Return the [X, Y] coordinate for the center point of the cell that contains the specified text.  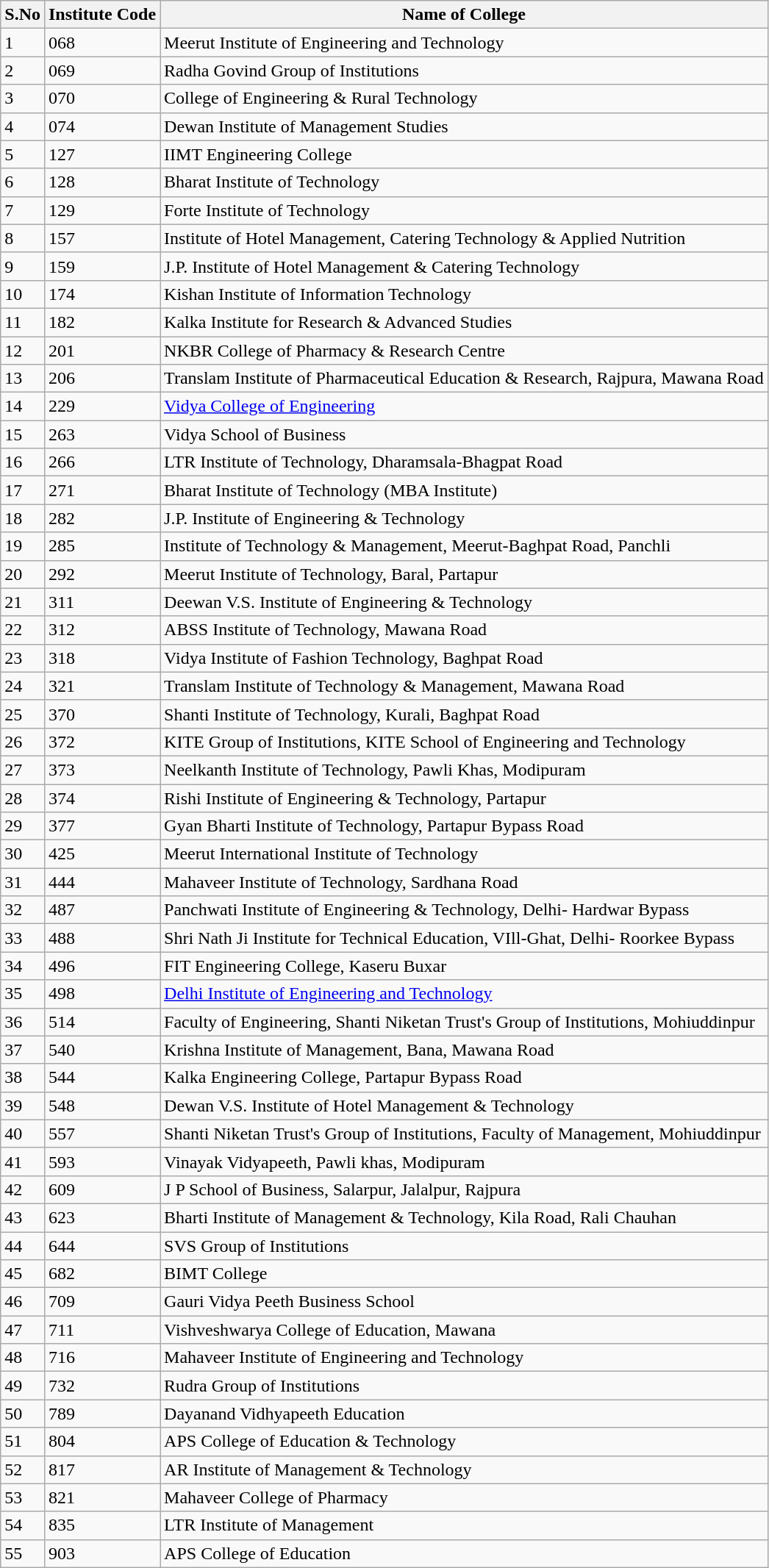
J.P. Institute of Engineering & Technology [465, 518]
Bharti Institute of Management & Technology, Kila Road, Rali Chauhan [465, 1217]
37 [23, 1050]
NKBR College of Pharmacy & Research Centre [465, 351]
Gauri Vidya Peeth Business School [465, 1302]
Panchwati Institute of Engineering & Technology, Delhi- Hardwar Bypass [465, 910]
Translam Institute of Technology & Management, Mawana Road [465, 686]
7 [23, 210]
36 [23, 1022]
Bharat Institute of Technology [465, 182]
18 [23, 518]
23 [23, 658]
49 [23, 1386]
Kalka Institute for Research & Advanced Studies [465, 322]
835 [101, 1525]
318 [101, 658]
804 [101, 1442]
27 [23, 770]
Shri Nath Ji Institute for Technical Education, VIll-Ghat, Delhi- Roorkee Bypass [465, 938]
21 [23, 602]
444 [101, 882]
311 [101, 602]
487 [101, 910]
544 [101, 1078]
9 [23, 266]
Dayanand Vidhyapeeth Education [465, 1414]
14 [23, 407]
821 [101, 1497]
370 [101, 714]
ABSS Institute of Technology, Mawana Road [465, 630]
Mahaveer Institute of Engineering and Technology [465, 1358]
AR Institute of Management & Technology [465, 1469]
285 [101, 546]
377 [101, 826]
Vidya College of Engineering [465, 407]
35 [23, 994]
372 [101, 742]
6 [23, 182]
APS College of Education & Technology [465, 1442]
321 [101, 686]
Krishna Institute of Management, Bana, Mawana Road [465, 1050]
266 [101, 462]
J.P. Institute of Hotel Management & Catering Technology [465, 266]
47 [23, 1330]
5 [23, 154]
373 [101, 770]
30 [23, 854]
40 [23, 1134]
54 [23, 1525]
Name of College [465, 15]
KITE Group of Institutions, KITE School of Engineering and Technology [465, 742]
069 [101, 71]
496 [101, 966]
3 [23, 99]
41 [23, 1161]
Kalka Engineering College, Partapur Bypass Road [465, 1078]
557 [101, 1134]
129 [101, 210]
44 [23, 1246]
1 [23, 43]
19 [23, 546]
Dewan Institute of Management Studies [465, 126]
Meerut Institute of Engineering and Technology [465, 43]
10 [23, 294]
271 [101, 490]
51 [23, 1442]
15 [23, 434]
34 [23, 966]
498 [101, 994]
Institute Code [101, 15]
Vishveshwarya College of Education, Mawana [465, 1330]
28 [23, 798]
514 [101, 1022]
292 [101, 574]
FIT Engineering College, Kaseru Buxar [465, 966]
732 [101, 1386]
55 [23, 1553]
Mahaveer College of Pharmacy [465, 1497]
Meerut Institute of Technology, Baral, Partapur [465, 574]
Vidya Institute of Fashion Technology, Baghpat Road [465, 658]
S.No [23, 15]
J P School of Business, Salarpur, Jalalpur, Rajpura [465, 1189]
Deewan V.S. Institute of Engineering & Technology [465, 602]
157 [101, 238]
26 [23, 742]
201 [101, 351]
Institute of Hotel Management, Catering Technology & Applied Nutrition [465, 238]
11 [23, 322]
374 [101, 798]
282 [101, 518]
BIMT College [465, 1274]
548 [101, 1106]
46 [23, 1302]
425 [101, 854]
43 [23, 1217]
8 [23, 238]
127 [101, 154]
Mahaveer Institute of Technology, Sardhana Road [465, 882]
488 [101, 938]
263 [101, 434]
17 [23, 490]
623 [101, 1217]
32 [23, 910]
593 [101, 1161]
Rishi Institute of Engineering & Technology, Partapur [465, 798]
25 [23, 714]
22 [23, 630]
312 [101, 630]
Delhi Institute of Engineering and Technology [465, 994]
709 [101, 1302]
128 [101, 182]
42 [23, 1189]
Vinayak Vidyapeeth, Pawli khas, Modipuram [465, 1161]
711 [101, 1330]
903 [101, 1553]
Shanti Institute of Technology, Kurali, Baghpat Road [465, 714]
20 [23, 574]
45 [23, 1274]
12 [23, 351]
53 [23, 1497]
609 [101, 1189]
2 [23, 71]
229 [101, 407]
Bharat Institute of Technology (MBA Institute) [465, 490]
LTR Institute of Technology, Dharamsala-Bhagpat Road [465, 462]
38 [23, 1078]
Kishan Institute of Information Technology [465, 294]
817 [101, 1469]
Rudra Group of Institutions [465, 1386]
Vidya School of Business [465, 434]
682 [101, 1274]
068 [101, 43]
540 [101, 1050]
39 [23, 1106]
Neelkanth Institute of Technology, Pawli Khas, Modipuram [465, 770]
Forte Institute of Technology [465, 210]
Translam Institute of Pharmaceutical Education & Research, Rajpura, Mawana Road [465, 379]
16 [23, 462]
074 [101, 126]
College of Engineering & Rural Technology [465, 99]
4 [23, 126]
SVS Group of Institutions [465, 1246]
Shanti Niketan Trust's Group of Institutions, Faculty of Management, Mohiuddinpur [465, 1134]
33 [23, 938]
Gyan Bharti Institute of Technology, Partapur Bypass Road [465, 826]
LTR Institute of Management [465, 1525]
716 [101, 1358]
174 [101, 294]
APS College of Education [465, 1553]
070 [101, 99]
52 [23, 1469]
789 [101, 1414]
24 [23, 686]
48 [23, 1358]
206 [101, 379]
Meerut International Institute of Technology [465, 854]
13 [23, 379]
644 [101, 1246]
29 [23, 826]
Dewan V.S. Institute of Hotel Management & Technology [465, 1106]
Institute of Technology & Management, Meerut-Baghpat Road, Panchli [465, 546]
182 [101, 322]
31 [23, 882]
Faculty of Engineering, Shanti Niketan Trust's Group of Institutions, Mohiuddinpur [465, 1022]
159 [101, 266]
IIMT Engineering College [465, 154]
50 [23, 1414]
Radha Govind Group of Institutions [465, 71]
